Return the [X, Y] coordinate for the center point of the cell that contains the specified text.  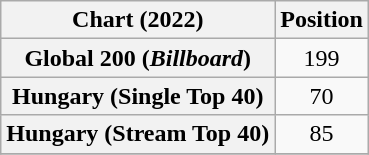
199 [322, 58]
Chart (2022) [138, 20]
Hungary (Single Top 40) [138, 96]
Global 200 (Billboard) [138, 58]
Position [322, 20]
70 [322, 96]
85 [322, 134]
Hungary (Stream Top 40) [138, 134]
